Extract the [x, y] coordinate from the center of the cell holding the provided text.  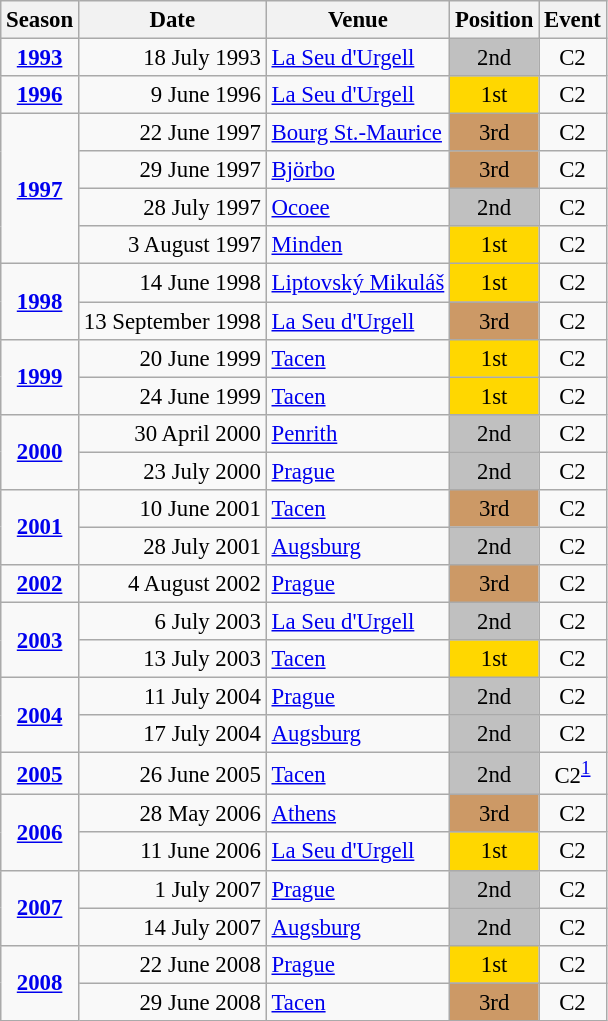
14 July 2007 [172, 927]
Björbo [358, 170]
3 August 1997 [172, 245]
1998 [40, 302]
11 June 2006 [172, 852]
Date [172, 20]
C21 [573, 774]
2008 [40, 982]
2007 [40, 908]
20 June 1999 [172, 358]
24 June 1999 [172, 396]
22 June 2008 [172, 964]
2002 [40, 584]
Venue [358, 20]
18 July 1993 [172, 58]
23 July 2000 [172, 471]
14 June 1998 [172, 283]
Ocoee [358, 208]
4 August 2002 [172, 584]
1 July 2007 [172, 889]
6 July 2003 [172, 621]
Penrith [358, 433]
10 June 2001 [172, 509]
Bourg St.-Maurice [358, 133]
13 July 2003 [172, 659]
29 June 1997 [172, 170]
2001 [40, 528]
2005 [40, 774]
Athens [358, 814]
28 May 2006 [172, 814]
1993 [40, 58]
22 June 1997 [172, 133]
1997 [40, 189]
Minden [358, 245]
28 July 1997 [172, 208]
2004 [40, 716]
13 September 1998 [172, 321]
28 July 2001 [172, 546]
2003 [40, 640]
2006 [40, 832]
Event [573, 20]
2000 [40, 452]
29 June 2008 [172, 1002]
Position [494, 20]
17 July 2004 [172, 734]
1996 [40, 95]
30 April 2000 [172, 433]
Season [40, 20]
26 June 2005 [172, 774]
1999 [40, 376]
11 July 2004 [172, 697]
9 June 1996 [172, 95]
Liptovský Mikuláš [358, 283]
